Determine the [X, Y] coordinate at the center of the cell enclosing the given text.  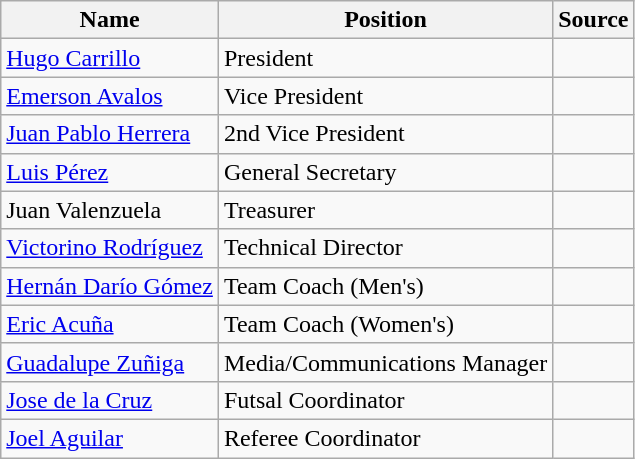
Juan Valenzuela [110, 210]
Juan Pablo Herrera [110, 134]
Hugo Carrillo [110, 58]
Position [385, 20]
Luis Pérez [110, 172]
Joel Aguilar [110, 438]
Emerson Avalos [110, 96]
Team Coach (Women's) [385, 324]
Jose de la Cruz [110, 400]
Hernán Darío Gómez [110, 286]
2nd Vice President [385, 134]
Treasurer [385, 210]
Referee Coordinator [385, 438]
Eric Acuña [110, 324]
Source [594, 20]
Technical Director [385, 248]
Vice President [385, 96]
Victorino Rodríguez [110, 248]
Futsal Coordinator [385, 400]
Name [110, 20]
General Secretary [385, 172]
Guadalupe Zuñiga [110, 362]
President [385, 58]
Media/Communications Manager [385, 362]
Team Coach (Men's) [385, 286]
